Output the (x, y) coordinate of the center of the cell containing the given text.  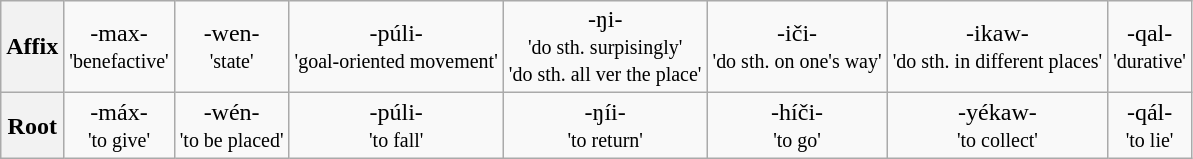
-qál- 'to lie' (1150, 126)
-iči- 'do sth. on one's way' (797, 47)
-ŋi- 'do sth. surpisingly''do sth. all ver the place' (605, 47)
-wén- 'to be placed' (232, 126)
Root (32, 126)
-ikaw- 'do sth. in different places' (998, 47)
-púli- 'goal-oriented movement' (396, 47)
-yékaw- 'to collect' (998, 126)
-púli- 'to fall' (396, 126)
Affix (32, 47)
-qal- 'durative' (1150, 47)
-wen- 'state' (232, 47)
-max- 'benefactive' (119, 47)
-máx- 'to give' (119, 126)
-ŋíi- 'to return' (605, 126)
-híči- 'to go' (797, 126)
